Output the [x, y] coordinate of the center of the cell containing the given text.  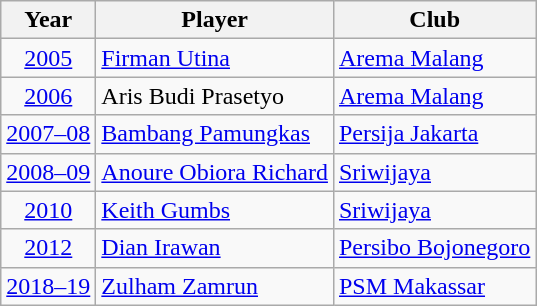
Anoure Obiora Richard [215, 172]
Bambang Pamungkas [215, 134]
Firman Utina [215, 58]
2005 [48, 58]
Keith Gumbs [215, 210]
2006 [48, 96]
2008–09 [48, 172]
Zulham Zamrun [215, 286]
Dian Irawan [215, 248]
Persibo Bojonegoro [434, 248]
2018–19 [48, 286]
Year [48, 20]
Persija Jakarta [434, 134]
2010 [48, 210]
Club [434, 20]
Player [215, 20]
PSM Makassar [434, 286]
2012 [48, 248]
2007–08 [48, 134]
Aris Budi Prasetyo [215, 96]
